From the cell containing the given text, extract its center point as (X, Y) coordinate. 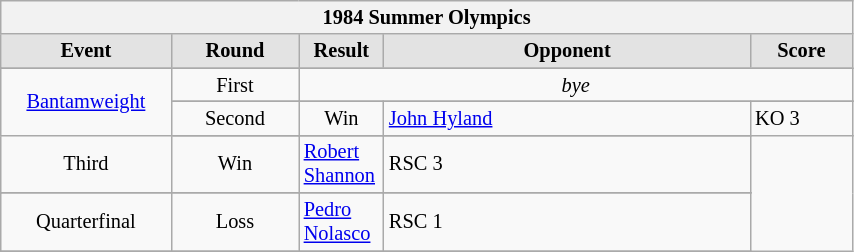
Loss (235, 222)
RSC 1 (567, 222)
RSC 3 (567, 164)
Second (235, 118)
Result (342, 51)
Robert Shannon (342, 164)
Pedro Nolasco (342, 222)
Bantamweight (86, 102)
Opponent (567, 51)
1984 Summer Olympics (427, 17)
John Hyland (567, 118)
bye (576, 85)
Quarterfinal (86, 222)
Round (235, 51)
First (235, 85)
Event (86, 51)
KO 3 (801, 118)
Third (86, 164)
Score (801, 51)
